Find where the given text appears and provide that cell's center as [x, y] coordinate. 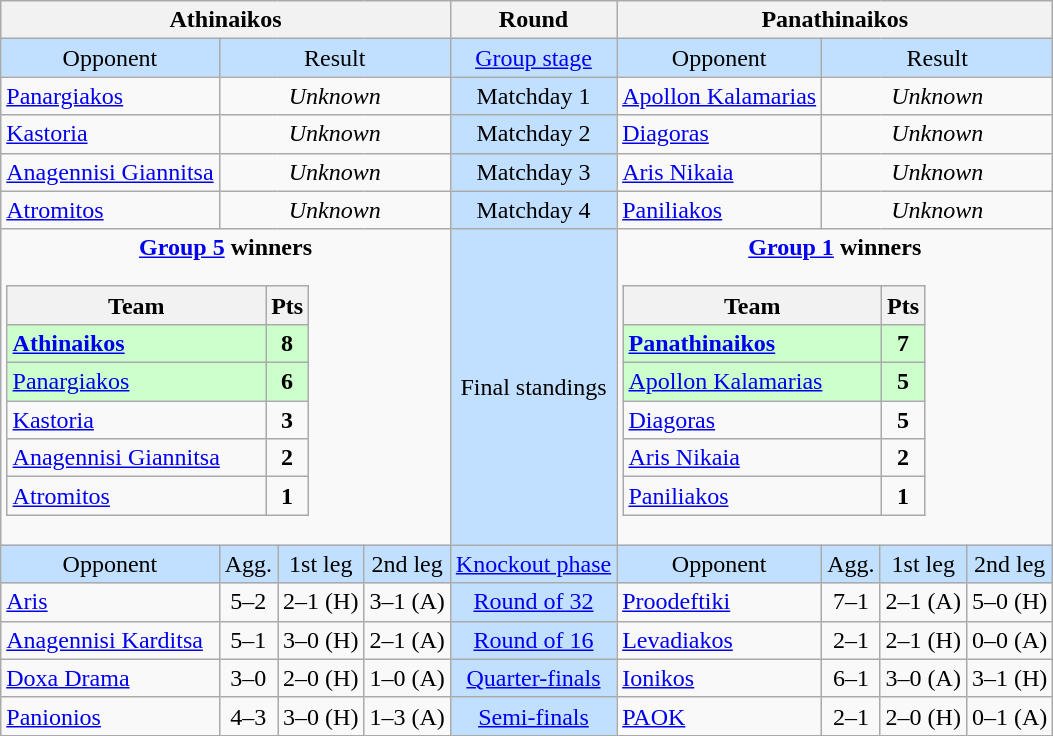
3–1 (A) [407, 602]
Group 5 winners Team Pts Athinaikos 8 Panargiakos 6 Kastoria 3 Anagennisi Giannitsa 2 Atromitos 1 [226, 387]
3–1 (H) [1009, 678]
Matchday 1 [533, 96]
6–1 [851, 678]
Matchday 3 [533, 172]
Anagennisi Karditsa [110, 640]
PAOK [720, 716]
Round [533, 20]
3 [288, 420]
Group 1 winners Team Pts Panathinaikos 7 Apollon Kalamarias 5 Diagoras 5 Aris Nikaia 2 Paniliakos 1 [835, 387]
Levadiakos [720, 640]
3–0 [248, 678]
6 [288, 382]
Doxa Drama [110, 678]
Quarter-finals [533, 678]
7 [904, 343]
5–0 (H) [1009, 602]
0–0 (A) [1009, 640]
Round of 16 [533, 640]
5–1 [248, 640]
Group stage [533, 58]
3–0 (A) [923, 678]
Proodeftiki [720, 602]
Round of 32 [533, 602]
7–1 [851, 602]
4–3 [248, 716]
Knockout phase [533, 564]
Matchday 2 [533, 134]
8 [288, 343]
5–2 [248, 602]
Semi-finals [533, 716]
1–3 (A) [407, 716]
0–1 (A) [1009, 716]
Final standings [533, 387]
1–0 (A) [407, 678]
Panionios [110, 716]
Ionikos [720, 678]
Aris [110, 602]
Matchday 4 [533, 210]
